Detect which cell encompasses the target text, then output its (X, Y) center coordinate. 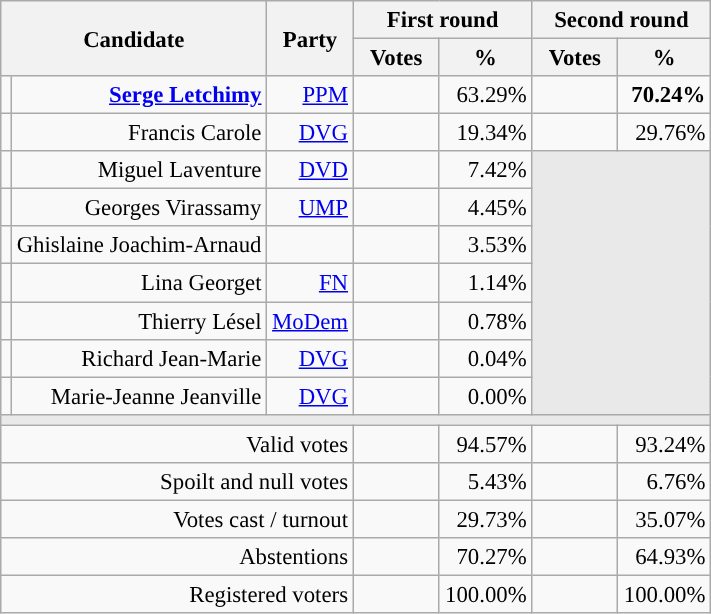
MoDem (310, 321)
0.78% (486, 321)
Miguel Laventure (138, 170)
94.57% (486, 444)
3.53% (486, 245)
7.42% (486, 170)
UMP (310, 208)
Francis Carole (138, 133)
29.73% (486, 519)
Second round (622, 20)
Lina Georget (138, 283)
35.07% (664, 519)
70.24% (664, 95)
First round (442, 20)
DVD (310, 170)
Spoilt and null votes (178, 482)
93.24% (664, 444)
Valid votes (178, 444)
0.04% (486, 358)
29.76% (664, 133)
Thierry Lésel (138, 321)
5.43% (486, 482)
63.29% (486, 95)
4.45% (486, 208)
Abstentions (178, 557)
6.76% (664, 482)
Ghislaine Joachim-Arnaud (138, 245)
FN (310, 283)
PPM (310, 95)
1.14% (486, 283)
Votes cast / turnout (178, 519)
Richard Jean-Marie (138, 358)
64.93% (664, 557)
19.34% (486, 133)
0.00% (486, 396)
Party (310, 38)
Marie-Jeanne Jeanville (138, 396)
Registered voters (178, 594)
70.27% (486, 557)
Candidate (134, 38)
Serge Letchimy (138, 95)
Georges Virassamy (138, 208)
